Extract the (x, y) coordinate from the center of the cell holding the provided text.  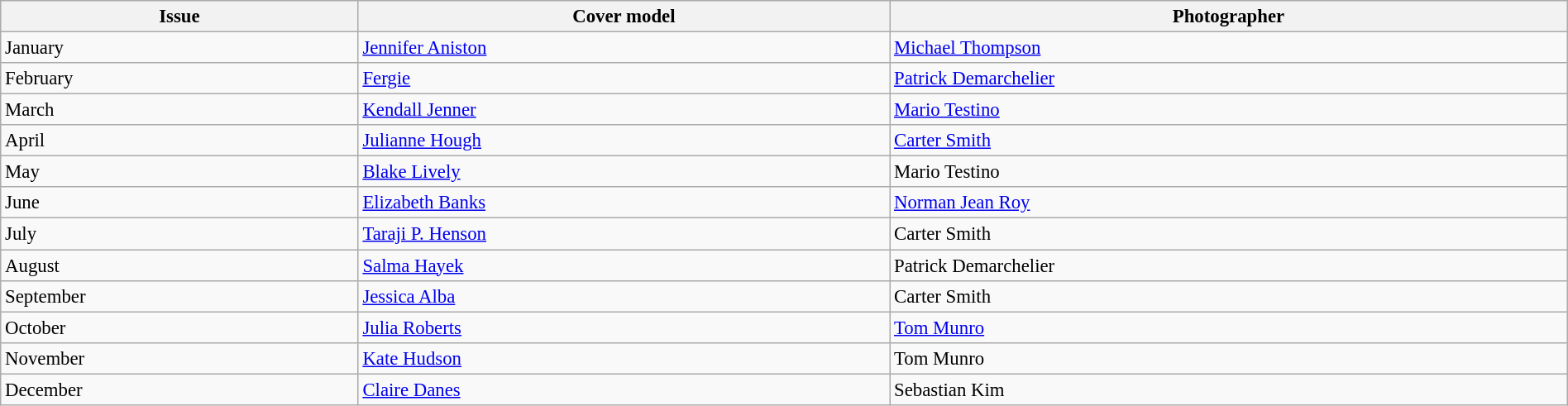
April (179, 141)
August (179, 265)
Claire Danes (624, 389)
Julia Roberts (624, 327)
Fergie (624, 79)
December (179, 389)
Blake Lively (624, 172)
Norman Jean Roy (1229, 203)
Michael Thompson (1229, 48)
Salma Hayek (624, 265)
Elizabeth Banks (624, 203)
Kate Hudson (624, 358)
January (179, 48)
November (179, 358)
Sebastian Kim (1229, 389)
June (179, 203)
May (179, 172)
February (179, 79)
Kendall Jenner (624, 110)
Issue (179, 17)
Julianne Hough (624, 141)
September (179, 296)
Jessica Alba (624, 296)
Photographer (1229, 17)
Cover model (624, 17)
Taraji P. Henson (624, 234)
Jennifer Aniston (624, 48)
July (179, 234)
October (179, 327)
March (179, 110)
